Extract the [x, y] coordinate from the center of the cell holding the provided text.  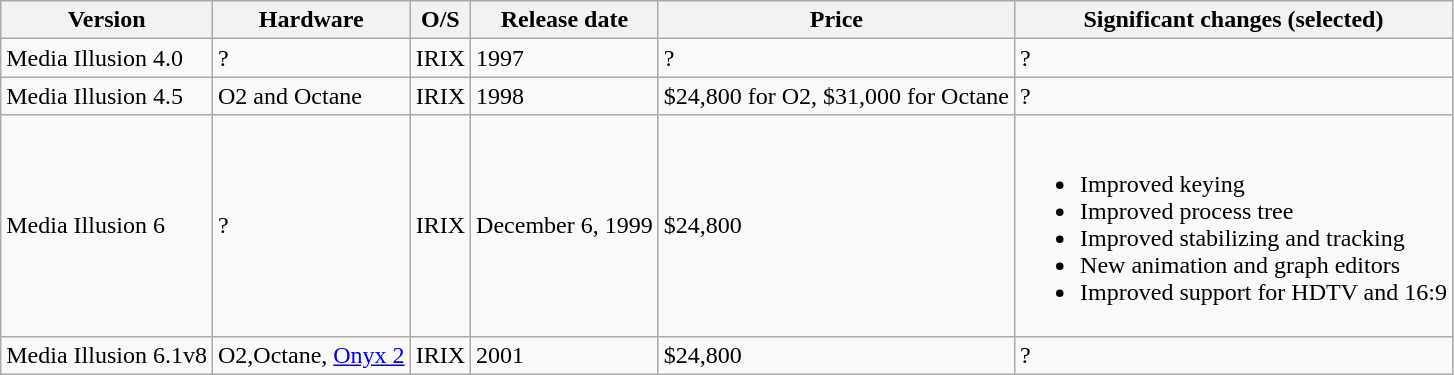
Hardware [311, 20]
O/S [440, 20]
Release date [565, 20]
Media Illusion 6.1v8 [107, 355]
Media Illusion 6 [107, 226]
1997 [565, 58]
O2,Octane, Onyx 2 [311, 355]
O2 and Octane [311, 96]
Media Illusion 4.0 [107, 58]
1998 [565, 96]
2001 [565, 355]
Price [836, 20]
Media Illusion 4.5 [107, 96]
Version [107, 20]
Significant changes (selected) [1234, 20]
December 6, 1999 [565, 226]
$24,800 for O2, $31,000 for Octane [836, 96]
Improved keyingImproved process treeImproved stabilizing and trackingNew animation and graph editorsImproved support for HDTV and 16:9 [1234, 226]
